Search for the cell housing the specified text and yield its (x, y) center coordinate. 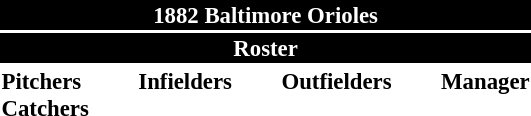
1882 Baltimore Orioles (266, 15)
Roster (266, 48)
